Detect which cell encompasses the target text, then output its [x, y] center coordinate. 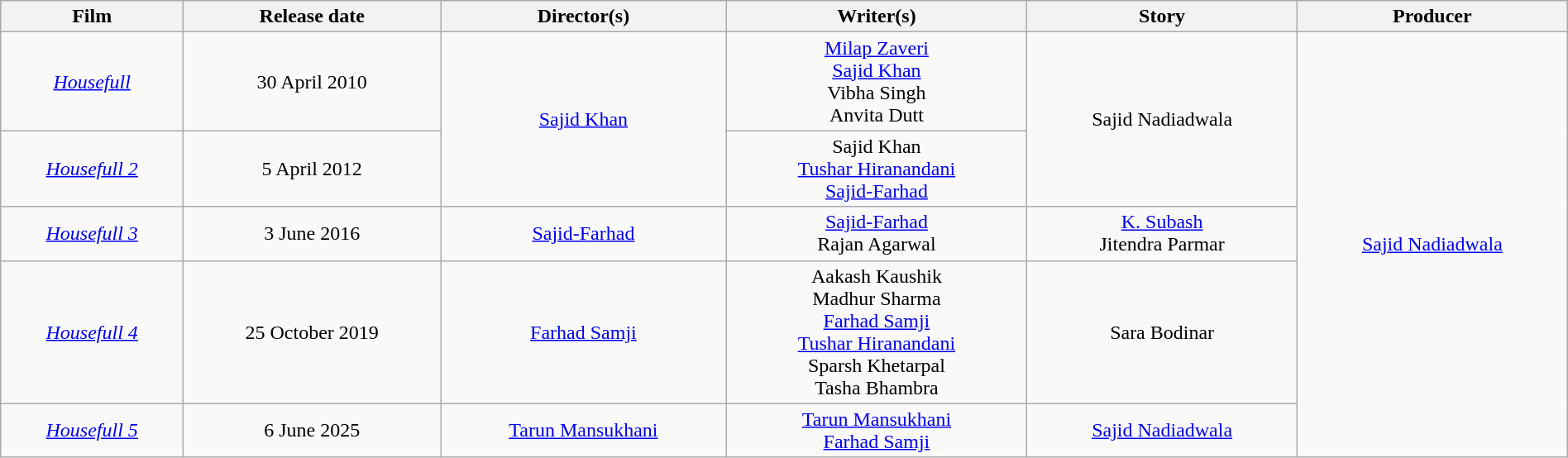
Housefull 2 [93, 169]
6 June 2025 [313, 430]
Director(s) [584, 17]
Film [93, 17]
Story [1163, 17]
K. SubashJitendra Parmar [1163, 233]
Producer [1432, 17]
Writer(s) [877, 17]
Sajid Khan [584, 119]
25 October 2019 [313, 332]
Farhad Samji [584, 332]
Sajid KhanTushar Hiranandani Sajid-Farhad [877, 169]
Housefull 4 [93, 332]
5 April 2012 [313, 169]
30 April 2010 [313, 81]
Milap Zaveri Sajid Khan Vibha Singh Anvita Dutt [877, 81]
Housefull 3 [93, 233]
Sajid-Farhad [584, 233]
Sara Bodinar [1163, 332]
Aakash KaushikMadhur Sharma Farhad SamjiTushar HiranandaniSparsh KhetarpalTasha Bhambra [877, 332]
Tarun MansukhaniFarhad Samji [877, 430]
Sajid-Farhad Rajan Agarwal [877, 233]
3 June 2016 [313, 233]
Tarun Mansukhani [584, 430]
Housefull 5 [93, 430]
Release date [313, 17]
Housefull [93, 81]
